Detect which cell encompasses the target text, then output its [x, y] center coordinate. 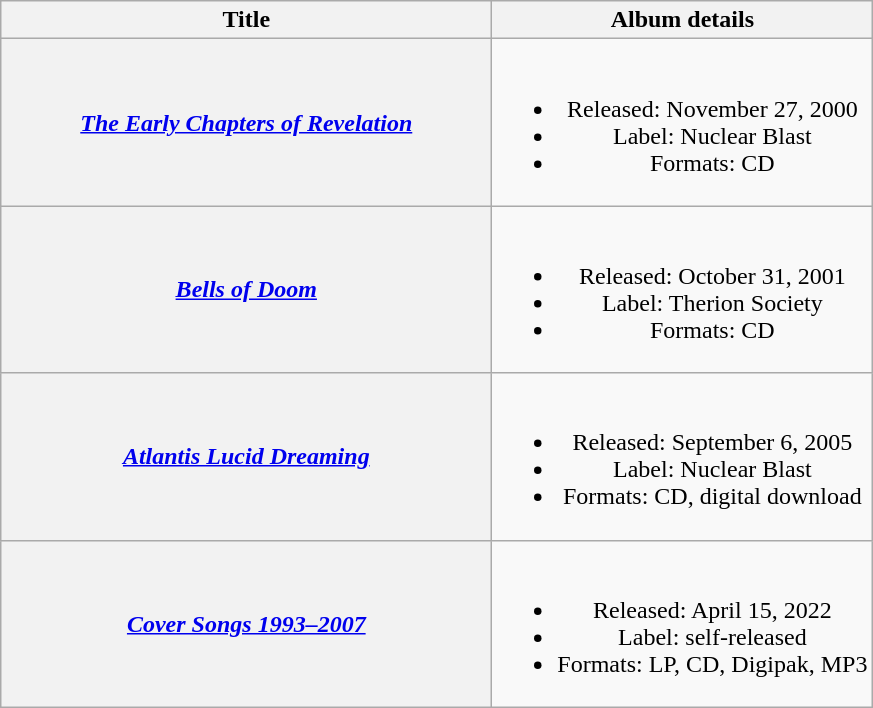
Atlantis Lucid Dreaming [246, 456]
Released: October 31, 2001Label: Therion SocietyFormats: CD [682, 290]
Album details [682, 20]
Released: November 27, 2000Label: Nuclear BlastFormats: CD [682, 122]
Bells of Doom [246, 290]
Released: September 6, 2005Label: Nuclear BlastFormats: CD, digital download [682, 456]
The Early Chapters of Revelation [246, 122]
Title [246, 20]
Cover Songs 1993–2007 [246, 624]
Released: April 15, 2022Label: self-releasedFormats: LP, CD, Digipak, MP3 [682, 624]
